Capture the cell that displays the provided text and extract its (x, y) central coordinate. 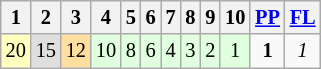
15 (46, 51)
FL (303, 17)
7 (171, 17)
12 (76, 51)
5 (131, 17)
9 (210, 17)
20 (16, 51)
PP (268, 17)
